Scan for the cell matching the given text and deliver its (X, Y) coordinate at center. 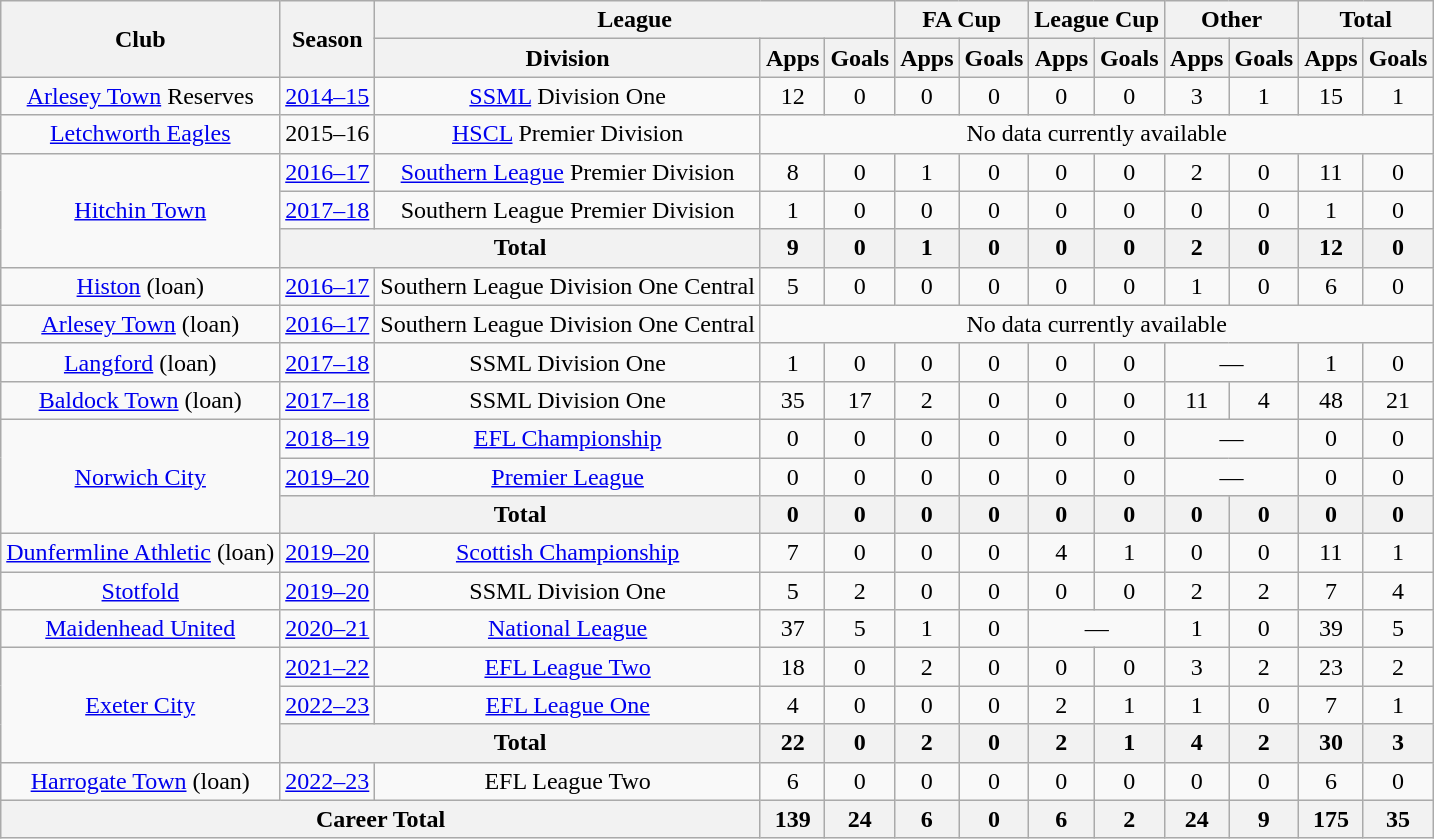
Langford (loan) (140, 362)
2014–15 (328, 96)
37 (792, 629)
2018–19 (328, 438)
21 (1398, 400)
Arlesey Town Reserves (140, 96)
23 (1331, 667)
Harrogate Town (loan) (140, 781)
Histon (loan) (140, 286)
National League (568, 629)
30 (1331, 743)
League (635, 20)
Baldock Town (loan) (140, 400)
EFL Championship (568, 438)
15 (1331, 96)
Hitchin Town (140, 210)
FA Cup (962, 20)
Scottish Championship (568, 553)
17 (860, 400)
175 (1331, 819)
Norwich City (140, 476)
139 (792, 819)
2020–21 (328, 629)
48 (1331, 400)
2015–16 (328, 134)
Other (1232, 20)
22 (792, 743)
HSCL Premier Division (568, 134)
39 (1331, 629)
Premier League (568, 477)
EFL League One (568, 705)
Club (140, 39)
League Cup (1097, 20)
Letchworth Eagles (140, 134)
Arlesey Town (loan) (140, 324)
Exeter City (140, 705)
Division (568, 58)
8 (792, 172)
Career Total (381, 819)
2021–22 (328, 667)
18 (792, 667)
Stotfold (140, 591)
Season (328, 39)
Dunfermline Athletic (loan) (140, 553)
Maidenhead United (140, 629)
